Find where the given text appears and provide that cell's center as (X, Y) coordinate. 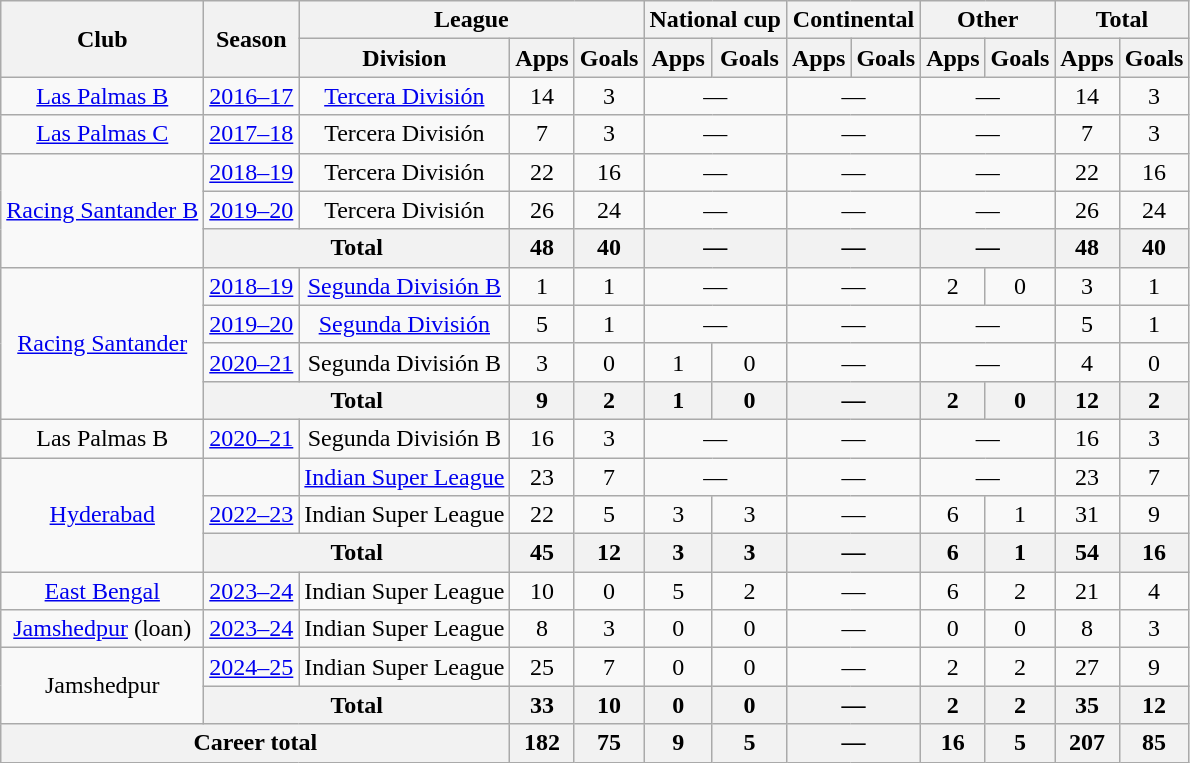
2016–17 (252, 96)
2022–23 (252, 515)
Continental (853, 20)
35 (1087, 705)
75 (609, 743)
33 (542, 705)
East Bengal (102, 591)
Racing Santander B (102, 210)
Las Palmas C (102, 134)
31 (1087, 515)
21 (1087, 591)
54 (1087, 553)
Racing Santander (102, 343)
25 (542, 667)
207 (1087, 743)
Hyderabad (102, 515)
Division (404, 58)
27 (1087, 667)
Club (102, 39)
85 (1154, 743)
Career total (256, 743)
Jamshedpur (102, 686)
2024–25 (252, 667)
League (472, 20)
Season (252, 39)
National cup (715, 20)
182 (542, 743)
45 (542, 553)
Jamshedpur (loan) (102, 629)
2017–18 (252, 134)
Other (988, 20)
Segunda División (404, 324)
